Pinpoint the cell where the given text exists, returning its [X, Y] midpoint coordinate. 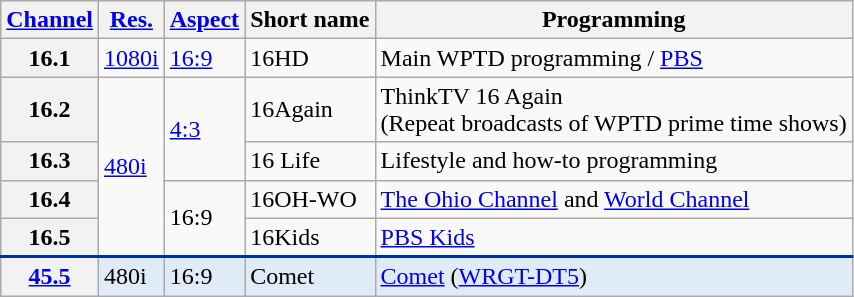
The Ohio Channel and World Channel [614, 199]
16.1 [50, 58]
Lifestyle and how-to programming [614, 161]
ThinkTV 16 Again(Repeat broadcasts of WPTD prime time shows) [614, 110]
Res. [132, 20]
16.2 [50, 110]
16Again [310, 110]
16 Life [310, 161]
Channel [50, 20]
Main WPTD programming / PBS [614, 58]
16.5 [50, 238]
Comet (WRGT-DT5) [614, 276]
PBS Kids [614, 238]
Aspect [204, 20]
16HD [310, 58]
16OH-WO [310, 199]
4:3 [204, 128]
16.3 [50, 161]
Short name [310, 20]
45.5 [50, 276]
1080i [132, 58]
16Kids [310, 238]
Programming [614, 20]
Comet [310, 276]
16.4 [50, 199]
